Determine the [X, Y] coordinate at the center of the cell enclosing the given text.  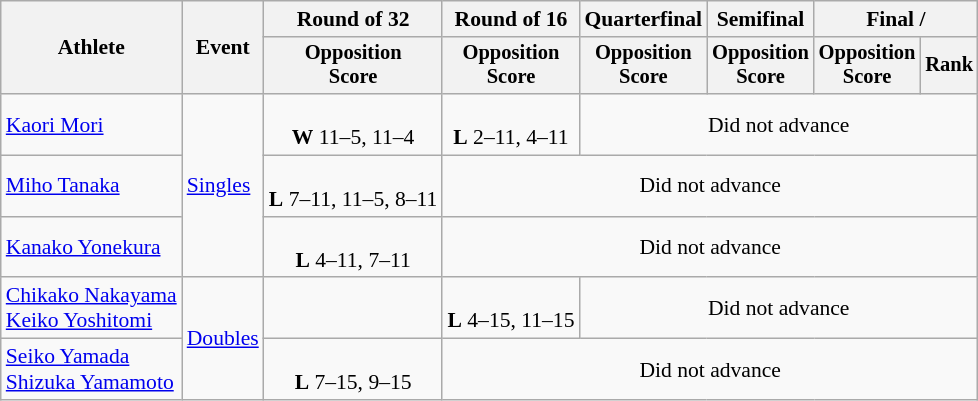
Semifinal [760, 19]
Event [223, 48]
Kaori Mori [92, 124]
L 7–15, 9–15 [354, 370]
L 4–15, 11–15 [510, 308]
Chikako NakayamaKeiko Yoshitomi [92, 308]
Doubles [223, 339]
Singles [223, 186]
Round of 32 [354, 19]
Seiko YamadaShizuka Yamamoto [92, 370]
Final / [896, 19]
Rank [949, 66]
Quarterfinal [644, 19]
Kanako Yonekura [92, 248]
L 7–11, 11–5, 8–11 [354, 186]
L 2–11, 4–11 [510, 124]
Miho Tanaka [92, 186]
L 4–11, 7–11 [354, 248]
W 11–5, 11–4 [354, 124]
Athlete [92, 48]
Round of 16 [510, 19]
